Search for the cell housing the specified text and yield its [x, y] center coordinate. 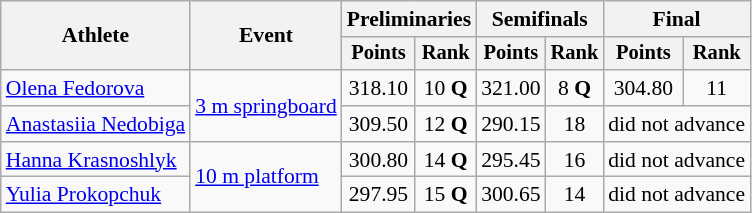
Preliminaries [409, 19]
Event [266, 36]
14 Q [446, 160]
18 [575, 124]
Yulia Prokopchuk [96, 195]
10 m platform [266, 178]
Final [676, 19]
297.95 [379, 195]
300.80 [379, 160]
Athlete [96, 36]
16 [575, 160]
Semifinals [540, 19]
300.65 [510, 195]
10 Q [446, 88]
295.45 [510, 160]
11 [716, 88]
15 Q [446, 195]
Olena Fedorova [96, 88]
Hanna Krasnoshlyk [96, 160]
309.50 [379, 124]
318.10 [379, 88]
Anastasiia Nedobiga [96, 124]
321.00 [510, 88]
304.80 [643, 88]
290.15 [510, 124]
14 [575, 195]
12 Q [446, 124]
8 Q [575, 88]
3 m springboard [266, 106]
